Provide the [x, y] coordinate of the cell's center where the given text is located.  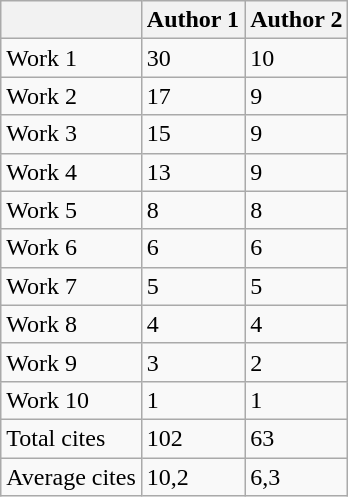
30 [192, 58]
Work 6 [72, 248]
2 [296, 362]
Work 2 [72, 96]
Work 1 [72, 58]
Work 9 [72, 362]
Work 10 [72, 400]
102 [192, 438]
17 [192, 96]
15 [192, 134]
Work 5 [72, 210]
Total cites [72, 438]
Work 4 [72, 172]
Author 2 [296, 20]
Average cites [72, 477]
10,2 [192, 477]
Work 8 [72, 324]
63 [296, 438]
3 [192, 362]
6,3 [296, 477]
13 [192, 172]
Author 1 [192, 20]
Work 7 [72, 286]
10 [296, 58]
Work 3 [72, 134]
